Search for the cell housing the specified text and yield its (x, y) center coordinate. 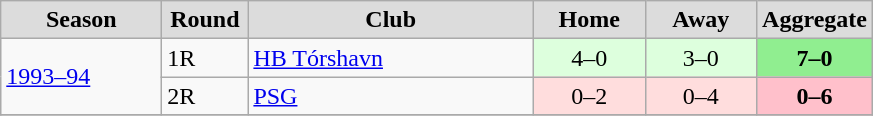
0–4 (701, 96)
0–6 (815, 96)
3–0 (701, 58)
HB Tórshavn (391, 58)
PSG (391, 96)
Season (82, 20)
4–0 (589, 58)
1R (205, 58)
Round (205, 20)
0–2 (589, 96)
2R (205, 96)
7–0 (815, 58)
1993–94 (82, 77)
Home (589, 20)
Away (701, 20)
Aggregate (815, 20)
Club (391, 20)
